Pinpoint the cell where the given text exists, returning its [x, y] midpoint coordinate. 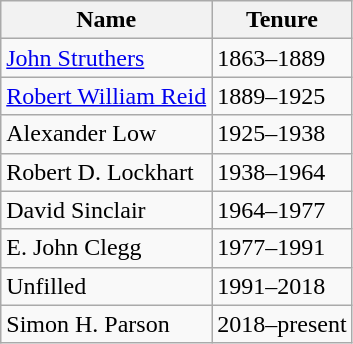
Robert William Reid [106, 96]
1889–1925 [282, 96]
David Sinclair [106, 210]
2018–present [282, 324]
1977–1991 [282, 248]
E. John Clegg [106, 248]
1964–1977 [282, 210]
Unfilled [106, 286]
John Struthers [106, 58]
1991–2018 [282, 286]
Simon H. Parson [106, 324]
Name [106, 20]
Tenure [282, 20]
1925–1938 [282, 134]
1938–1964 [282, 172]
1863–1889 [282, 58]
Alexander Low [106, 134]
Robert D. Lockhart [106, 172]
